Return the [X, Y] coordinate for the center point of the cell that contains the specified text.  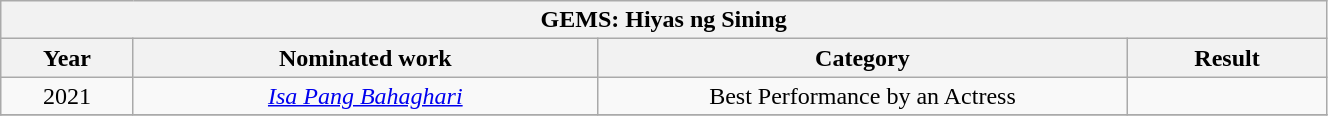
Nominated work [365, 58]
GEMS: Hiyas ng Sining [664, 20]
Best Performance by an Actress [862, 96]
Isa Pang Bahaghari [365, 96]
Category [862, 58]
Result [1228, 58]
2021 [68, 96]
Year [68, 58]
